Output the [X, Y] coordinate of the center of the cell containing the given text.  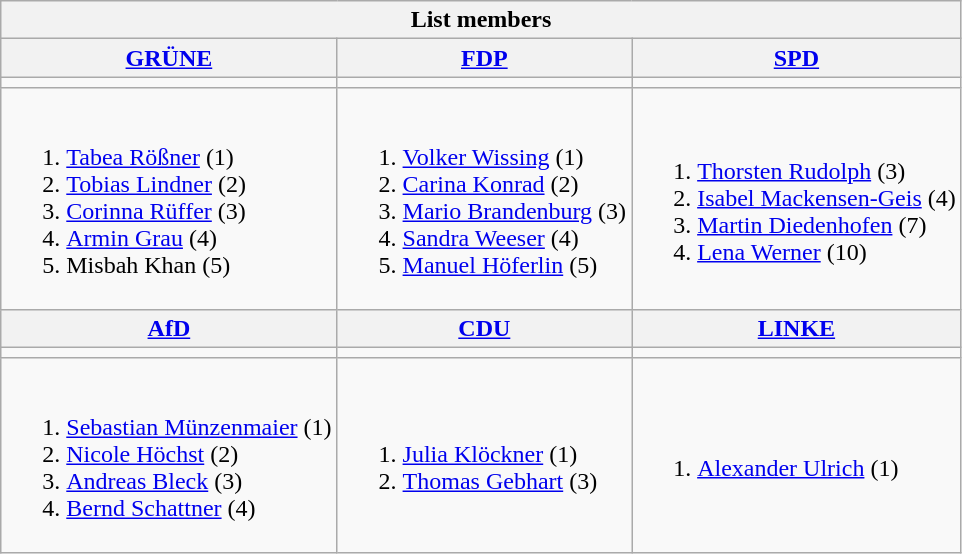
LINKE [797, 328]
Alexander Ulrich (1) [797, 455]
FDP [484, 58]
Thorsten Rudolph (3)Isabel Mackensen-Geis (4)Martin Diedenhofen (7)Lena Werner (10) [797, 198]
Volker Wissing (1)Carina Konrad (2)Mario Brandenburg (3)Sandra Weeser (4)Manuel Höferlin (5) [484, 198]
CDU [484, 328]
Julia Klöckner (1)Thomas Gebhart (3) [484, 455]
GRÜNE [169, 58]
Sebastian Münzenmaier (1)Nicole Höchst (2)Andreas Bleck (3)Bernd Schattner (4) [169, 455]
AfD [169, 328]
List members [481, 20]
Tabea Rößner (1)Tobias Lindner (2)Corinna Rüffer (3)Armin Grau (4)Misbah Khan (5) [169, 198]
SPD [797, 58]
